Return (x, y) of the center of cell containing provided text 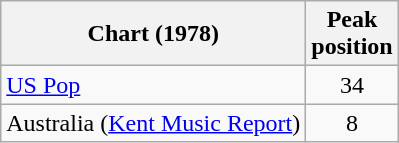
8 (352, 123)
US Pop (154, 85)
Peakposition (352, 34)
Australia (Kent Music Report) (154, 123)
Chart (1978) (154, 34)
34 (352, 85)
